Provide the (x, y) coordinate of the cell's center where the given text is located.  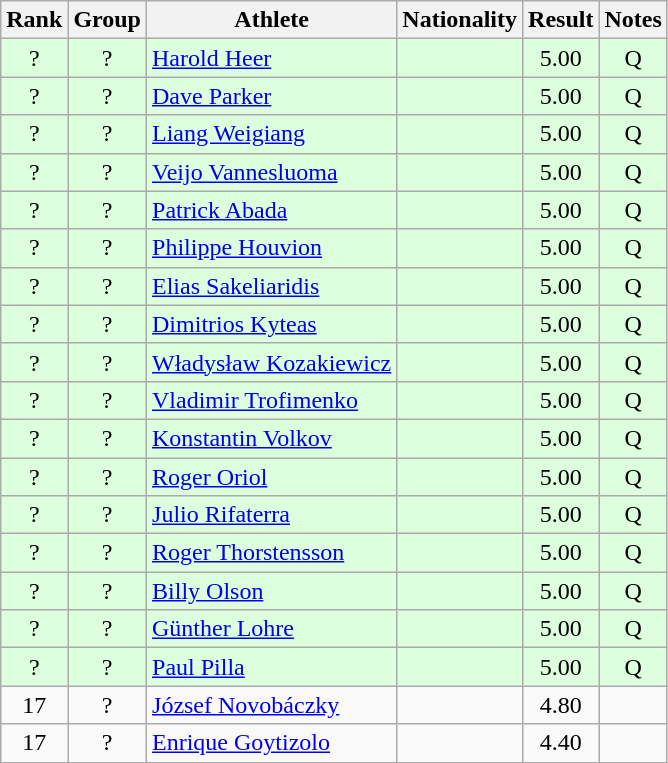
József Novobáczky (272, 705)
Roger Oriol (272, 477)
Enrique Goytizolo (272, 743)
Liang Weigiang (272, 134)
Roger Thorstensson (272, 553)
4.80 (561, 705)
Group (108, 20)
Rank (34, 20)
Veijo Vannesluoma (272, 172)
Nationality (460, 20)
Vladimir Trofimenko (272, 400)
Harold Heer (272, 58)
Elias Sakeliaridis (272, 286)
Dave Parker (272, 96)
Paul Pilla (272, 667)
Notes (633, 20)
Julio Rifaterra (272, 515)
Konstantin Volkov (272, 438)
Günther Lohre (272, 629)
Patrick Abada (272, 210)
Dimitrios Kyteas (272, 324)
Result (561, 20)
Billy Olson (272, 591)
Philippe Houvion (272, 248)
Władysław Kozakiewicz (272, 362)
4.40 (561, 743)
Athlete (272, 20)
